Determine the (X, Y) coordinate at the center of the cell enclosing the given text.  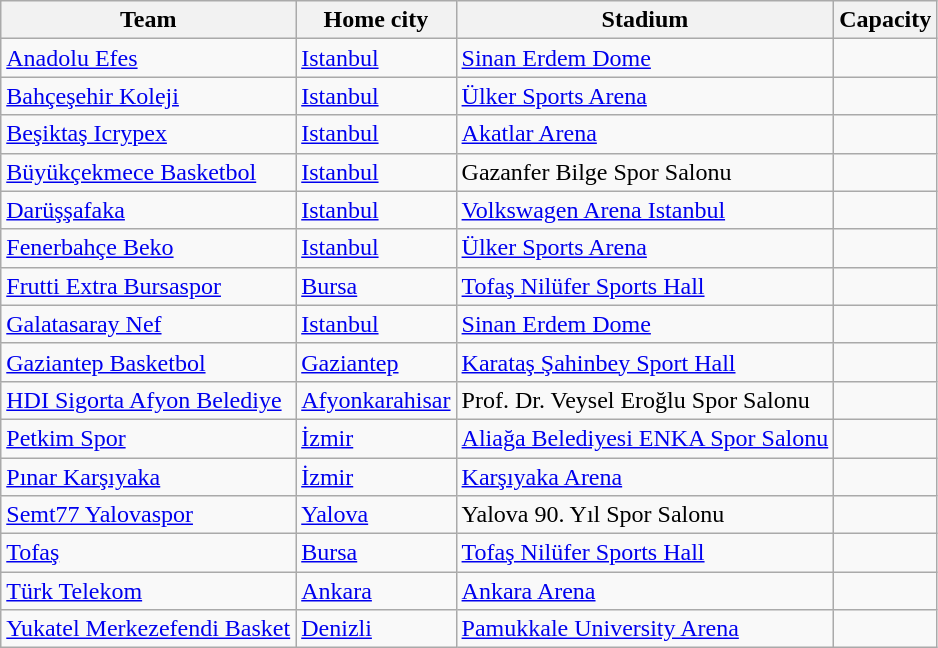
Galatasaray Nef (148, 324)
Aliağa Belediyesi ENKA Spor Salonu (645, 438)
Pamukkale University Arena (645, 629)
Yalova (376, 515)
Gaziantep Basketbol (148, 362)
Pınar Karşıyaka (148, 477)
Gaziantep (376, 362)
Ankara Arena (645, 591)
Capacity (886, 20)
Volkswagen Arena Istanbul (645, 210)
Tofaş (148, 553)
Prof. Dr. Veysel Eroğlu Spor Salonu (645, 400)
Ankara (376, 591)
Türk Telekom (148, 591)
Beşiktaş Icrypex (148, 134)
Team (148, 20)
Bahçeşehir Koleji (148, 96)
Denizli (376, 629)
Frutti Extra Bursaspor (148, 286)
Anadolu Efes (148, 58)
Büyükçekmece Basketbol (148, 172)
Stadium (645, 20)
Darüşşafaka (148, 210)
HDI Sigorta Afyon Belediye (148, 400)
Karataş Şahinbey Sport Hall (645, 362)
Fenerbahçe Beko (148, 248)
Home city (376, 20)
Karşıyaka Arena (645, 477)
Semt77 Yalovaspor (148, 515)
Yalova 90. Yıl Spor Salonu (645, 515)
Gazanfer Bilge Spor Salonu (645, 172)
Yukatel Merkezefendi Basket (148, 629)
Petkim Spor (148, 438)
Akatlar Arena (645, 134)
Afyonkarahisar (376, 400)
